Return [x, y] of the center of cell containing provided text 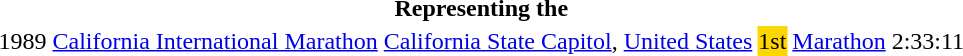
California State Capitol, United States [568, 41]
California International Marathon [215, 41]
Marathon [839, 41]
1st [772, 41]
